Return the (x, y) coordinate for the center point of the cell that contains the specified text.  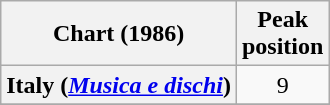
9 (282, 85)
Peakposition (282, 34)
Chart (1986) (119, 34)
Italy (Musica e dischi) (119, 85)
